Return (x, y) of the center of cell containing provided text 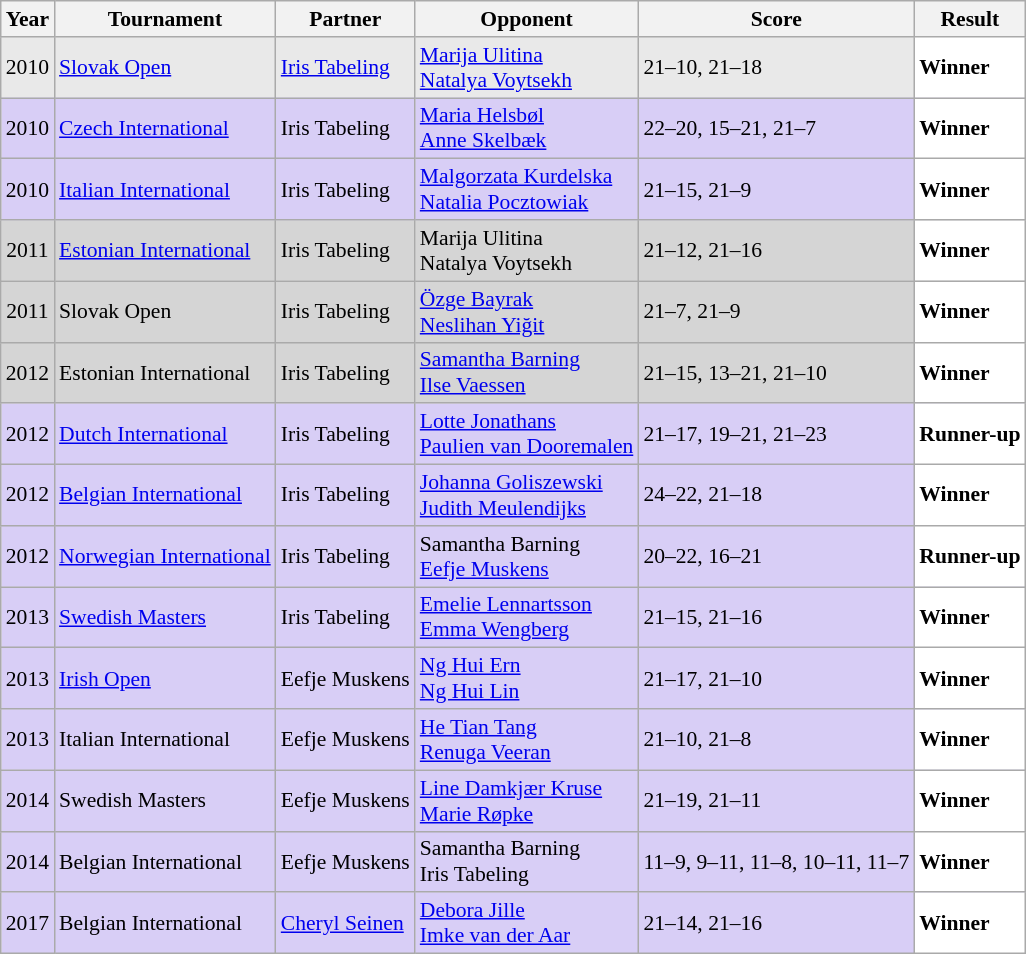
24–22, 21–18 (776, 496)
Score (776, 19)
2017 (28, 924)
Samantha Barning Eefje Muskens (527, 556)
Dutch International (165, 434)
Johanna Goliszewski Judith Meulendijks (527, 496)
21–14, 21–16 (776, 924)
Özge Bayrak Neslihan Yiğit (527, 312)
21–15, 21–9 (776, 190)
Norwegian International (165, 556)
Czech International (165, 128)
11–9, 9–11, 11–8, 10–11, 11–7 (776, 862)
Line Damkjær Kruse Marie Røpke (527, 800)
21–15, 13–21, 21–10 (776, 372)
Partner (346, 19)
20–22, 16–21 (776, 556)
Samantha Barning Iris Tabeling (527, 862)
Cheryl Seinen (346, 924)
22–20, 15–21, 21–7 (776, 128)
Samantha Barning Ilse Vaessen (527, 372)
Opponent (527, 19)
Tournament (165, 19)
21–10, 21–8 (776, 740)
21–12, 21–16 (776, 250)
21–17, 19–21, 21–23 (776, 434)
21–17, 21–10 (776, 678)
21–15, 21–16 (776, 618)
21–10, 21–18 (776, 68)
Result (970, 19)
Malgorzata Kurdelska Natalia Pocztowiak (527, 190)
Emelie Lennartsson Emma Wengberg (527, 618)
Ng Hui Ern Ng Hui Lin (527, 678)
Maria Helsbøl Anne Skelbæk (527, 128)
Debora Jille Imke van der Aar (527, 924)
Lotte Jonathans Paulien van Dooremalen (527, 434)
21–7, 21–9 (776, 312)
He Tian Tang Renuga Veeran (527, 740)
Year (28, 19)
Irish Open (165, 678)
21–19, 21–11 (776, 800)
